Search for the cell housing the specified text and yield its (X, Y) center coordinate. 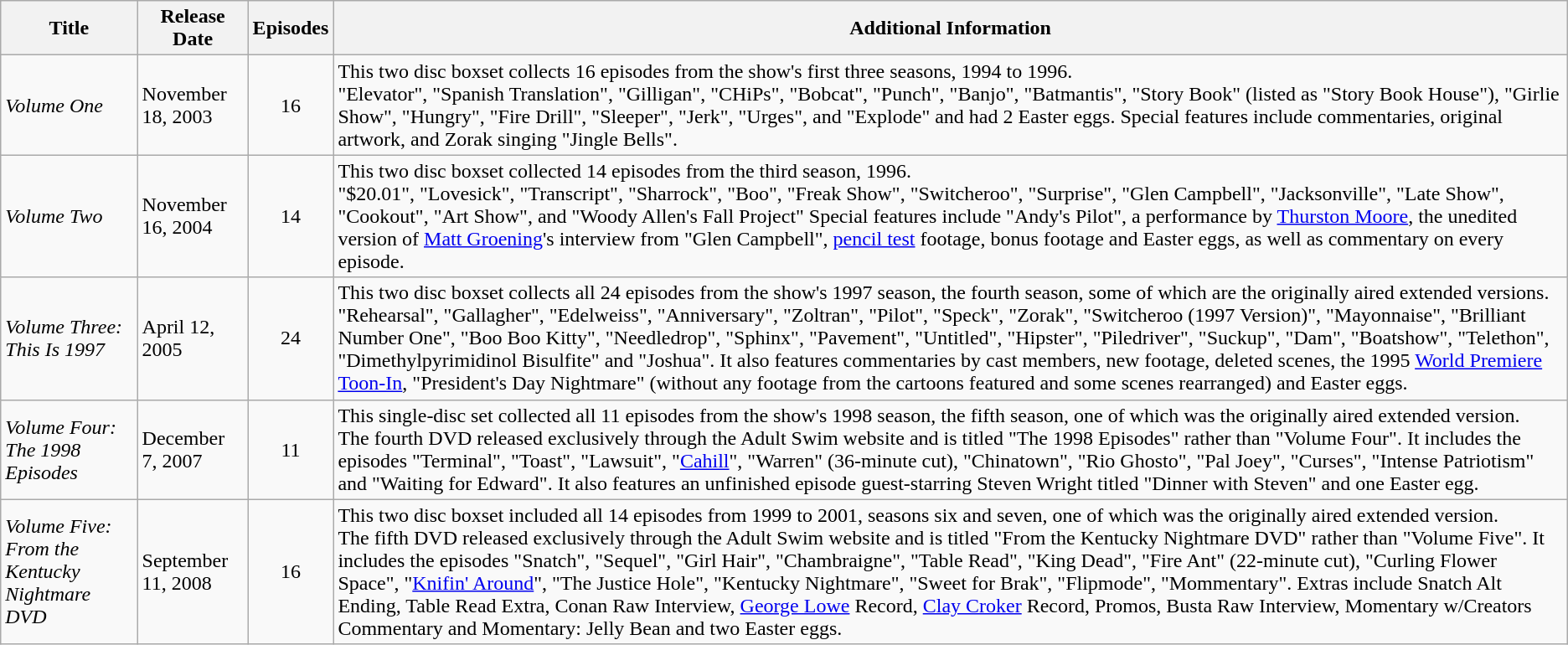
Volume Four: The 1998 Episodes (69, 449)
11 (291, 449)
24 (291, 338)
November 18, 2003 (193, 106)
Volume One (69, 106)
December 7, 2007 (193, 449)
Episodes (291, 28)
Additional Information (950, 28)
14 (291, 216)
Volume Two (69, 216)
November 16, 2004 (193, 216)
Title (69, 28)
April 12, 2005 (193, 338)
Volume Five: From the Kentucky Nightmare DVD (69, 571)
Volume Three: This Is 1997 (69, 338)
September 11, 2008 (193, 571)
Release Date (193, 28)
